From the cell containing the given text, extract its center point as [X, Y] coordinate. 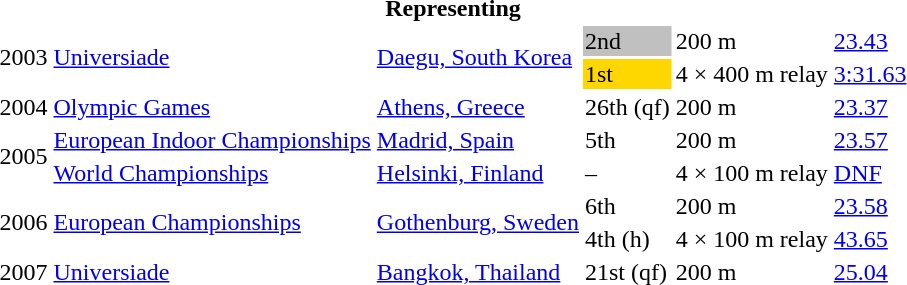
European Indoor Championships [212, 140]
Daegu, South Korea [478, 58]
4 × 400 m relay [752, 74]
4th (h) [627, 239]
Helsinki, Finland [478, 173]
Madrid, Spain [478, 140]
– [627, 173]
1st [627, 74]
Olympic Games [212, 107]
Universiade [212, 58]
6th [627, 206]
2nd [627, 41]
Gothenburg, Sweden [478, 222]
European Championships [212, 222]
World Championships [212, 173]
26th (qf) [627, 107]
Athens, Greece [478, 107]
5th [627, 140]
